Provide the (X, Y) coordinate of the cell's center where the given text is located.  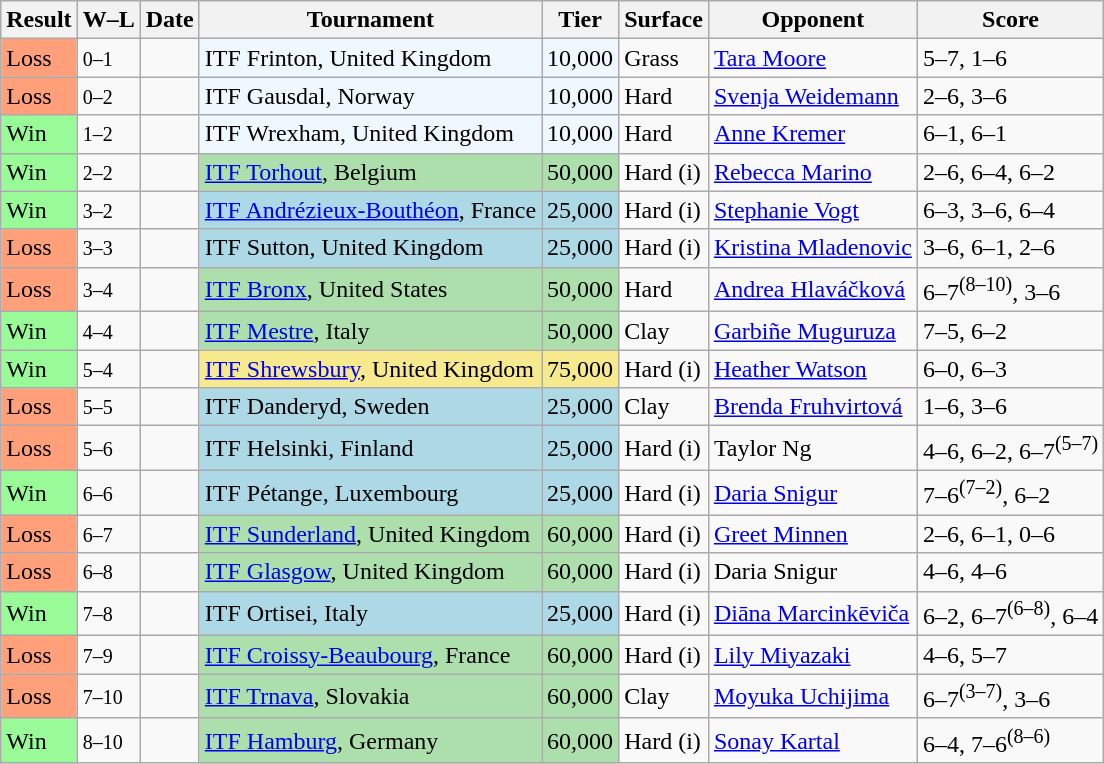
5–5 (108, 407)
ITF Glasgow, United Kingdom (370, 572)
Date (170, 20)
Tier (580, 20)
ITF Sutton, United Kingdom (370, 248)
Greet Minnen (812, 534)
7–9 (108, 655)
4–6, 5–7 (1010, 655)
ITF Bronx, United States (370, 290)
Grass (664, 58)
1–6, 3–6 (1010, 407)
Anne Kremer (812, 134)
Result (39, 20)
ITF Wrexham, United Kingdom (370, 134)
0–2 (108, 96)
W–L (108, 20)
Andrea Hlaváčková (812, 290)
3–3 (108, 248)
ITF Sunderland, United Kingdom (370, 534)
ITF Trnava, Slovakia (370, 696)
Brenda Fruhvirtová (812, 407)
0–1 (108, 58)
6–6 (108, 492)
3–2 (108, 210)
ITF Mestre, Italy (370, 331)
ITF Shrewsbury, United Kingdom (370, 369)
7–8 (108, 614)
Opponent (812, 20)
ITF Ortisei, Italy (370, 614)
Svenja Weidemann (812, 96)
Sonay Kartal (812, 740)
Taylor Ng (812, 448)
5–7, 1–6 (1010, 58)
6–1, 6–1 (1010, 134)
ITF Andrézieux-Bouthéon, France (370, 210)
5–4 (108, 369)
ITF Croissy-Beaubourg, France (370, 655)
Kristina Mladenovic (812, 248)
Lily Miyazaki (812, 655)
6–7(8–10), 3–6 (1010, 290)
2–6, 3–6 (1010, 96)
4–6, 4–6 (1010, 572)
4–6, 6–2, 6–7(5–7) (1010, 448)
1–2 (108, 134)
Score (1010, 20)
Rebecca Marino (812, 172)
ITF Hamburg, Germany (370, 740)
6–8 (108, 572)
Moyuka Uchijima (812, 696)
Tournament (370, 20)
ITF Gausdal, Norway (370, 96)
6–7 (108, 534)
Tara Moore (812, 58)
5–6 (108, 448)
6–7(3–7), 3–6 (1010, 696)
ITF Danderyd, Sweden (370, 407)
Diāna Marcinkēviča (812, 614)
7–6(7–2), 6–2 (1010, 492)
2–6, 6–1, 0–6 (1010, 534)
Stephanie Vogt (812, 210)
6–4, 7–6(8–6) (1010, 740)
2–6, 6–4, 6–2 (1010, 172)
Garbiñe Muguruza (812, 331)
75,000 (580, 369)
3–6, 6–1, 2–6 (1010, 248)
6–3, 3–6, 6–4 (1010, 210)
ITF Helsinki, Finland (370, 448)
2–2 (108, 172)
7–5, 6–2 (1010, 331)
6–0, 6–3 (1010, 369)
ITF Torhout, Belgium (370, 172)
4–4 (108, 331)
6–2, 6–7(6–8), 6–4 (1010, 614)
Surface (664, 20)
8–10 (108, 740)
3–4 (108, 290)
ITF Frinton, United Kingdom (370, 58)
Heather Watson (812, 369)
7–10 (108, 696)
ITF Pétange, Luxembourg (370, 492)
